Provide the [X, Y] coordinate of the cell's center where the given text is located.  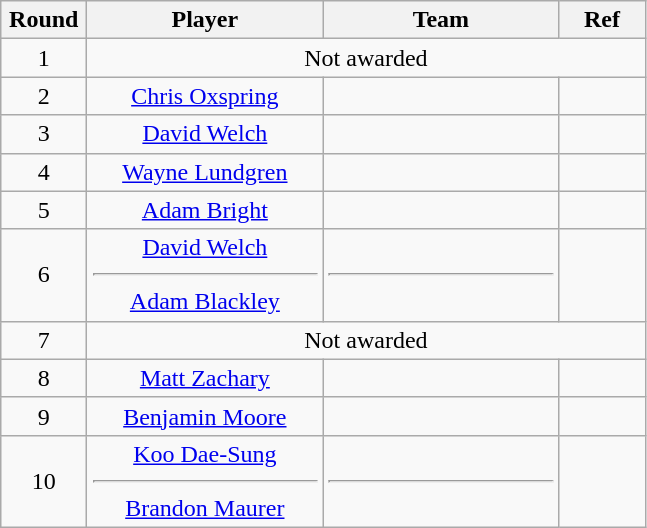
Team [441, 20]
8 [44, 378]
Ref [602, 20]
David Welch [205, 134]
10 [44, 481]
3 [44, 134]
4 [44, 172]
5 [44, 210]
Koo Dae-SungBrandon Maurer [205, 481]
7 [44, 340]
Adam Bright [205, 210]
Benjamin Moore [205, 416]
David WelchAdam Blackley [205, 275]
6 [44, 275]
Chris Oxspring [205, 96]
Round [44, 20]
Player [205, 20]
2 [44, 96]
Wayne Lundgren [205, 172]
9 [44, 416]
1 [44, 58]
Matt Zachary [205, 378]
